Identify which cell holds the provided text, then report its (X, Y) central coordinate. 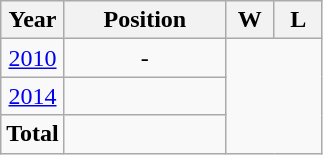
W (250, 20)
2014 (33, 96)
L (298, 20)
Position (144, 20)
Total (33, 134)
Year (33, 20)
2010 (33, 58)
- (144, 58)
